Capture the cell that displays the provided text and extract its [x, y] central coordinate. 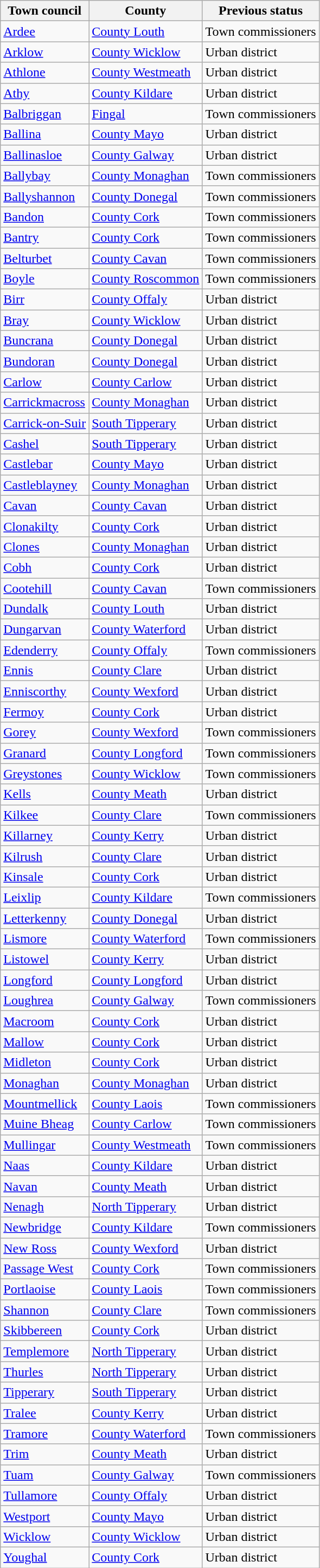
Kells [44, 794]
Carrickmacross [44, 403]
Buncrana [44, 341]
Fermoy [44, 712]
Bandon [44, 217]
Shannon [44, 1310]
Passage West [44, 1269]
Tipperary [44, 1392]
Granard [44, 753]
Balbriggan [44, 114]
Ballinasloe [44, 155]
Clonakilty [44, 526]
Tramore [44, 1434]
Clones [44, 547]
Tuam [44, 1475]
Templemore [44, 1351]
Kilrush [44, 856]
Wicklow [44, 1537]
Leixlip [44, 897]
Kilkee [44, 815]
Bantry [44, 237]
Edenderry [44, 650]
Longford [44, 980]
Enniscorthy [44, 691]
Portlaoise [44, 1290]
Monaghan [44, 1083]
Cashel [44, 444]
New Ross [44, 1248]
Thurles [44, 1372]
Tullamore [44, 1495]
Midleton [44, 1062]
Cavan [44, 506]
Macroom [44, 1021]
Mallow [44, 1042]
Dungarvan [44, 630]
Newbridge [44, 1227]
Ennis [44, 671]
Ballina [44, 134]
Listowel [44, 960]
Bray [44, 320]
Fingal [145, 114]
Mullingar [44, 1145]
Castleblayney [44, 485]
Ardee [44, 31]
Tralee [44, 1413]
Bundoran [44, 361]
Castlebar [44, 464]
Ballybay [44, 176]
Letterkenny [44, 918]
Greystones [44, 774]
County [145, 11]
Skibbereen [44, 1331]
Previous status [260, 11]
Carrick-on-Suir [44, 423]
Naas [44, 1165]
Youghal [44, 1557]
Athlone [44, 73]
Boyle [44, 279]
Cobh [44, 567]
Athy [44, 93]
Cootehill [44, 588]
Muine Bheag [44, 1124]
Kinsale [44, 877]
Belturbet [44, 258]
Ballyshannon [44, 196]
Carlow [44, 382]
Dundalk [44, 609]
Lismore [44, 939]
Navan [44, 1186]
Birr [44, 300]
Trim [44, 1454]
Killarney [44, 835]
Arklow [44, 52]
Town council [44, 11]
Mountmellick [44, 1104]
Gorey [44, 733]
Westport [44, 1516]
Nenagh [44, 1207]
Loughrea [44, 1001]
County Roscommon [145, 279]
